Detect which cell encompasses the target text, then output its [X, Y] center coordinate. 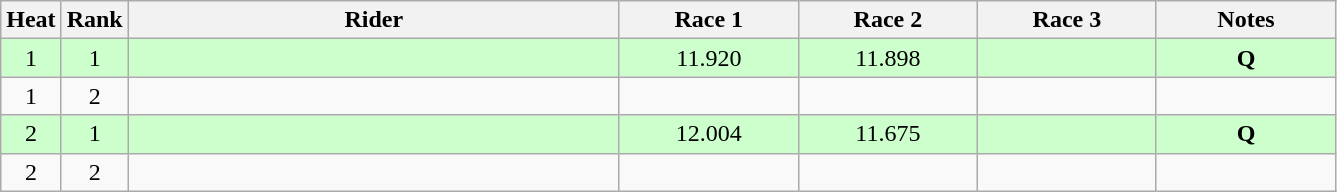
Race 1 [708, 20]
Race 2 [888, 20]
11.920 [708, 58]
Rank [94, 20]
11.675 [888, 134]
Race 3 [1066, 20]
Notes [1246, 20]
12.004 [708, 134]
Heat [31, 20]
Rider [374, 20]
11.898 [888, 58]
